Detect which cell encompasses the target text, then output its [X, Y] center coordinate. 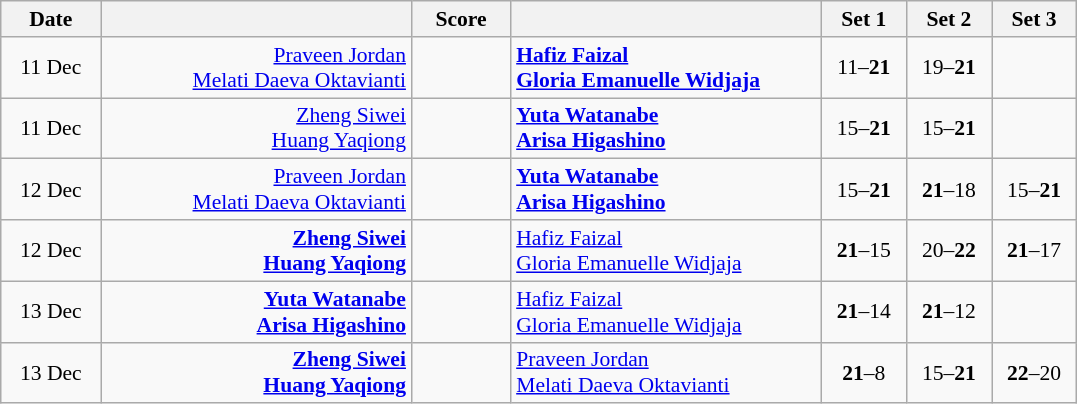
11–21 [864, 68]
Set 1 [864, 19]
21–12 [948, 312]
21–18 [948, 190]
21–14 [864, 312]
Date [51, 19]
20–22 [948, 250]
Score [461, 19]
19–21 [948, 68]
22–20 [1034, 372]
21–17 [1034, 250]
Set 2 [948, 19]
Set 3 [1034, 19]
21–8 [864, 372]
21–15 [864, 250]
